Capture the cell that displays the provided text and extract its (x, y) central coordinate. 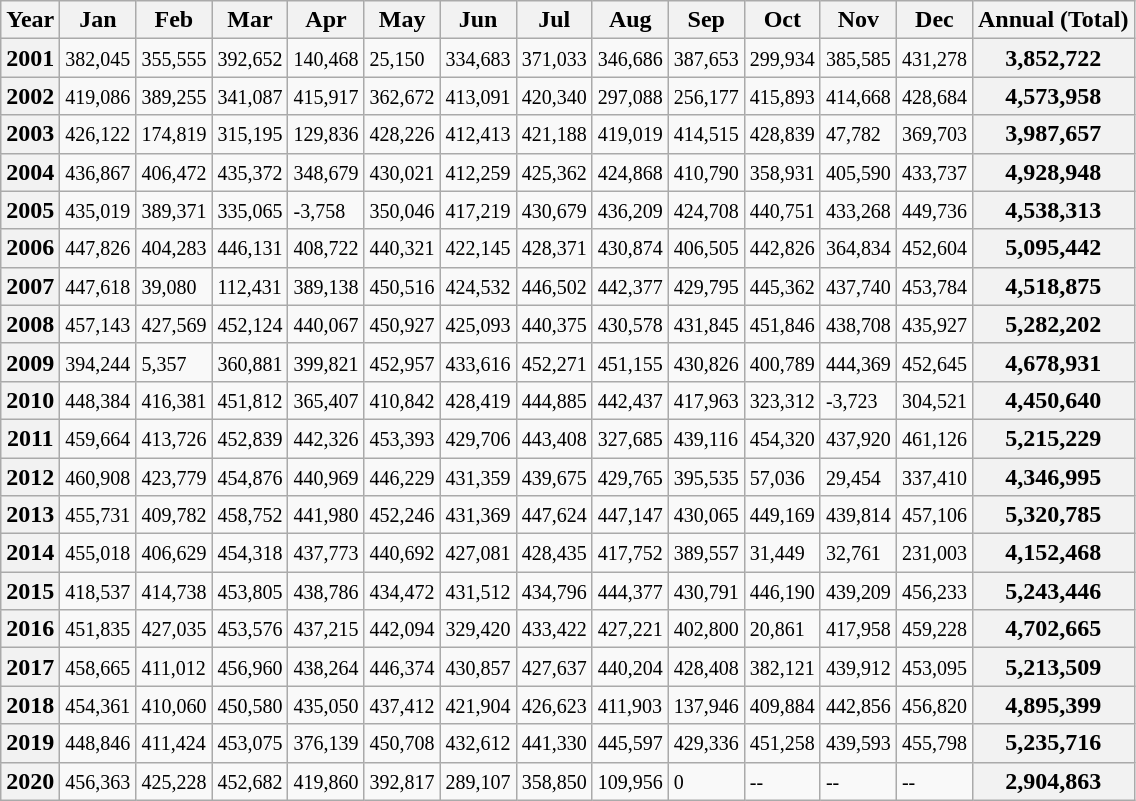
289,107 (478, 781)
452,604 (934, 248)
3,987,657 (1053, 134)
448,384 (98, 400)
435,927 (934, 324)
433,737 (934, 172)
444,369 (858, 362)
429,336 (706, 743)
5,215,229 (1053, 438)
20,861 (782, 629)
2014 (30, 553)
429,706 (478, 438)
4,678,931 (1053, 362)
137,946 (706, 705)
4,538,313 (1053, 210)
445,362 (782, 286)
442,326 (326, 438)
430,874 (630, 248)
2015 (30, 591)
364,834 (858, 248)
433,268 (858, 210)
446,502 (554, 286)
456,820 (934, 705)
440,692 (402, 553)
437,773 (326, 553)
439,675 (554, 477)
446,190 (782, 591)
452,246 (402, 515)
439,912 (858, 667)
299,934 (782, 58)
457,143 (98, 324)
4,152,468 (1053, 553)
453,784 (934, 286)
-3,723 (858, 400)
382,121 (782, 667)
435,050 (326, 705)
4,518,875 (1053, 286)
5,282,202 (1053, 324)
2016 (30, 629)
452,645 (934, 362)
417,963 (706, 400)
404,283 (174, 248)
174,819 (174, 134)
421,188 (554, 134)
0 (706, 781)
425,093 (478, 324)
297,088 (630, 96)
433,616 (478, 362)
5,357 (174, 362)
365,407 (326, 400)
5,320,785 (1053, 515)
405,590 (858, 172)
434,472 (402, 591)
447,147 (630, 515)
424,708 (706, 210)
376,139 (326, 743)
411,424 (174, 743)
431,278 (934, 58)
415,893 (782, 96)
2010 (30, 400)
453,075 (250, 743)
422,145 (478, 248)
389,371 (174, 210)
430,065 (706, 515)
Annual (Total) (1053, 20)
5,213,509 (1053, 667)
4,928,948 (1053, 172)
453,393 (402, 438)
453,576 (250, 629)
423,779 (174, 477)
438,708 (858, 324)
458,665 (98, 667)
447,624 (554, 515)
430,679 (554, 210)
427,221 (630, 629)
444,377 (630, 591)
May (402, 20)
400,789 (782, 362)
2002 (30, 96)
439,814 (858, 515)
Year (30, 20)
371,033 (554, 58)
452,957 (402, 362)
4,573,958 (1053, 96)
5,235,716 (1053, 743)
419,019 (630, 134)
428,408 (706, 667)
360,881 (250, 362)
446,374 (402, 667)
437,215 (326, 629)
419,086 (98, 96)
454,876 (250, 477)
382,045 (98, 58)
304,521 (934, 400)
428,435 (554, 553)
431,359 (478, 477)
389,255 (174, 96)
450,516 (402, 286)
440,204 (630, 667)
2017 (30, 667)
2004 (30, 172)
256,177 (706, 96)
440,067 (326, 324)
447,618 (98, 286)
441,330 (554, 743)
461,126 (934, 438)
446,229 (402, 477)
440,751 (782, 210)
409,782 (174, 515)
406,472 (174, 172)
Oct (782, 20)
334,683 (478, 58)
427,035 (174, 629)
5,243,446 (1053, 591)
392,817 (402, 781)
362,672 (402, 96)
57,036 (782, 477)
434,796 (554, 591)
453,805 (250, 591)
451,835 (98, 629)
444,885 (554, 400)
429,795 (706, 286)
29,454 (858, 477)
427,569 (174, 324)
456,363 (98, 781)
413,726 (174, 438)
355,555 (174, 58)
428,839 (782, 134)
439,593 (858, 743)
453,095 (934, 667)
442,094 (402, 629)
452,124 (250, 324)
39,080 (174, 286)
430,826 (706, 362)
442,826 (782, 248)
427,081 (478, 553)
231,003 (934, 553)
392,652 (250, 58)
458,752 (250, 515)
424,868 (630, 172)
457,106 (934, 515)
2008 (30, 324)
47,782 (858, 134)
414,738 (174, 591)
455,798 (934, 743)
431,512 (478, 591)
341,087 (250, 96)
329,420 (478, 629)
428,226 (402, 134)
454,320 (782, 438)
417,219 (478, 210)
2003 (30, 134)
437,412 (402, 705)
455,018 (98, 553)
387,653 (706, 58)
455,731 (98, 515)
433,422 (554, 629)
454,318 (250, 553)
3,852,722 (1053, 58)
443,408 (554, 438)
Apr (326, 20)
410,842 (402, 400)
428,684 (934, 96)
417,958 (858, 629)
315,195 (250, 134)
438,786 (326, 591)
369,703 (934, 134)
358,850 (554, 781)
389,138 (326, 286)
2020 (30, 781)
452,271 (554, 362)
429,765 (630, 477)
425,362 (554, 172)
2011 (30, 438)
456,233 (934, 591)
399,821 (326, 362)
Sep (706, 20)
5,095,442 (1053, 248)
4,450,640 (1053, 400)
2012 (30, 477)
416,381 (174, 400)
415,917 (326, 96)
426,122 (98, 134)
413,091 (478, 96)
456,960 (250, 667)
428,371 (554, 248)
442,437 (630, 400)
421,904 (478, 705)
449,169 (782, 515)
4,346,995 (1053, 477)
430,021 (402, 172)
442,856 (858, 705)
402,800 (706, 629)
2019 (30, 743)
Feb (174, 20)
414,668 (858, 96)
450,708 (402, 743)
441,980 (326, 515)
450,927 (402, 324)
Jun (478, 20)
395,535 (706, 477)
2005 (30, 210)
2006 (30, 248)
432,612 (478, 743)
417,752 (630, 553)
129,836 (326, 134)
385,585 (858, 58)
431,845 (706, 324)
406,629 (174, 553)
337,410 (934, 477)
408,722 (326, 248)
449,736 (934, 210)
394,244 (98, 362)
412,413 (478, 134)
2,904,863 (1053, 781)
448,846 (98, 743)
459,664 (98, 438)
431,369 (478, 515)
112,431 (250, 286)
2001 (30, 58)
-3,758 (326, 210)
409,884 (782, 705)
427,637 (554, 667)
2007 (30, 286)
414,515 (706, 134)
411,903 (630, 705)
411,012 (174, 667)
460,908 (98, 477)
2013 (30, 515)
428,419 (478, 400)
435,019 (98, 210)
459,228 (934, 629)
348,679 (326, 172)
Jul (554, 20)
440,375 (554, 324)
436,867 (98, 172)
418,537 (98, 591)
426,623 (554, 705)
454,361 (98, 705)
420,340 (554, 96)
442,377 (630, 286)
350,046 (402, 210)
437,920 (858, 438)
452,682 (250, 781)
Mar (250, 20)
425,228 (174, 781)
323,312 (782, 400)
445,597 (630, 743)
406,505 (706, 248)
439,116 (706, 438)
31,449 (782, 553)
430,578 (630, 324)
439,209 (858, 591)
358,931 (782, 172)
389,557 (706, 553)
437,740 (858, 286)
451,812 (250, 400)
335,065 (250, 210)
327,685 (630, 438)
436,209 (630, 210)
Dec (934, 20)
4,702,665 (1053, 629)
2009 (30, 362)
346,686 (630, 58)
109,956 (630, 781)
451,846 (782, 324)
410,790 (706, 172)
440,321 (402, 248)
451,258 (782, 743)
452,839 (250, 438)
410,060 (174, 705)
4,895,399 (1053, 705)
430,791 (706, 591)
Aug (630, 20)
438,264 (326, 667)
446,131 (250, 248)
Jan (98, 20)
32,761 (858, 553)
419,860 (326, 781)
Nov (858, 20)
140,468 (326, 58)
430,857 (478, 667)
412,259 (478, 172)
25,150 (402, 58)
447,826 (98, 248)
440,969 (326, 477)
2018 (30, 705)
424,532 (478, 286)
450,580 (250, 705)
451,155 (630, 362)
435,372 (250, 172)
